Identify which cell holds the provided text, then report its [x, y] central coordinate. 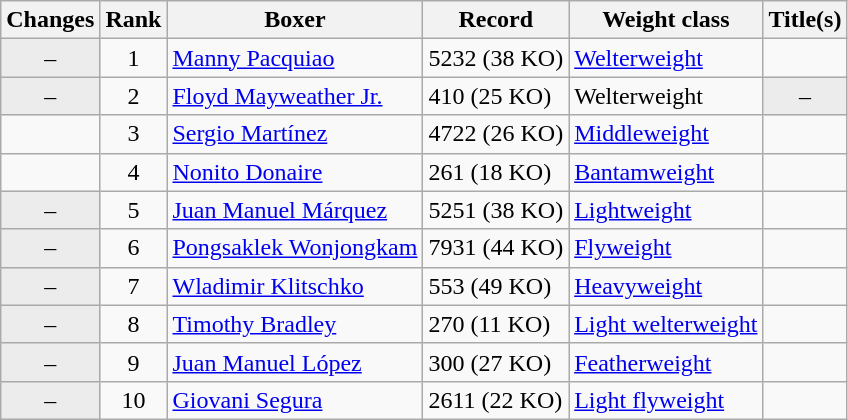
270 (11 KO) [496, 324]
Manny Pacquiao [295, 58]
8 [134, 324]
9 [134, 362]
Juan Manuel Márquez [295, 210]
10 [134, 400]
6 [134, 248]
553 (49 KO) [496, 286]
7 [134, 286]
3 [134, 134]
Sergio Martínez [295, 134]
Light welterweight [666, 324]
Record [496, 20]
5 [134, 210]
5232 (38 KO) [496, 58]
Wladimir Klitschko [295, 286]
Lightweight [666, 210]
Nonito Donaire [295, 172]
Juan Manuel López [295, 362]
Boxer [295, 20]
Light flyweight [666, 400]
Timothy Bradley [295, 324]
Rank [134, 20]
410 (25 KO) [496, 96]
Flyweight [666, 248]
300 (27 KO) [496, 362]
7931 (44 KO) [496, 248]
5251 (38 KO) [496, 210]
Pongsaklek Wonjongkam [295, 248]
Heavyweight [666, 286]
Featherweight [666, 362]
261 (18 KO) [496, 172]
Middleweight [666, 134]
2 [134, 96]
Changes [50, 20]
4722 (26 KO) [496, 134]
1 [134, 58]
Giovani Segura [295, 400]
Weight class [666, 20]
Title(s) [805, 20]
2611 (22 KO) [496, 400]
4 [134, 172]
Floyd Mayweather Jr. [295, 96]
Bantamweight [666, 172]
